Return (X, Y) of the center of cell containing provided text 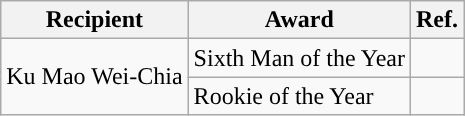
Award (299, 20)
Recipient (94, 20)
Rookie of the Year (299, 96)
Ku Mao Wei-Chia (94, 77)
Ref. (436, 20)
Sixth Man of the Year (299, 58)
